Pinpoint the cell where the given text exists, returning its (x, y) midpoint coordinate. 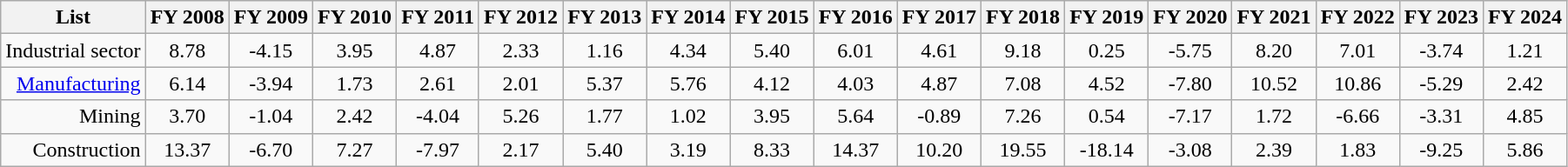
8.78 (187, 50)
1.77 (605, 117)
19.55 (1022, 150)
-3.31 (1441, 117)
FY 2021 (1274, 17)
1.02 (688, 117)
5.64 (855, 117)
-4.15 (271, 50)
3.70 (187, 117)
FY 2009 (271, 17)
-5.75 (1190, 50)
-0.89 (939, 117)
FY 2018 (1022, 17)
-7.80 (1190, 83)
7.27 (354, 150)
4.61 (939, 50)
2.39 (1274, 150)
FY 2012 (520, 17)
13.37 (187, 150)
FY 2022 (1357, 17)
5.26 (520, 117)
FY 2017 (939, 17)
1.72 (1274, 117)
FY 2020 (1190, 17)
FY 2023 (1441, 17)
1.83 (1357, 150)
7.08 (1022, 83)
-7.17 (1190, 117)
2.17 (520, 150)
Industrial sector (73, 50)
-4.04 (439, 117)
5.76 (688, 83)
-1.04 (271, 117)
6.14 (187, 83)
-3.08 (1190, 150)
-18.14 (1107, 150)
8.20 (1274, 50)
-9.25 (1441, 150)
-5.29 (1441, 83)
4.34 (688, 50)
7.26 (1022, 117)
FY 2010 (354, 17)
14.37 (855, 150)
-3.74 (1441, 50)
-6.70 (271, 150)
1.73 (354, 83)
5.37 (605, 83)
0.54 (1107, 117)
FY 2019 (1107, 17)
List (73, 17)
FY 2014 (688, 17)
-3.94 (271, 83)
FY 2008 (187, 17)
FY 2024 (1524, 17)
-6.66 (1357, 117)
-7.97 (439, 150)
4.52 (1107, 83)
10.52 (1274, 83)
7.01 (1357, 50)
2.61 (439, 83)
8.33 (772, 150)
10.20 (939, 150)
9.18 (1022, 50)
4.03 (855, 83)
Construction (73, 150)
2.33 (520, 50)
1.16 (605, 50)
FY 2011 (439, 17)
Mining (73, 117)
4.12 (772, 83)
4.85 (1524, 117)
5.86 (1524, 150)
FY 2015 (772, 17)
2.01 (520, 83)
6.01 (855, 50)
1.21 (1524, 50)
FY 2013 (605, 17)
Manufacturing (73, 83)
FY 2016 (855, 17)
0.25 (1107, 50)
10.86 (1357, 83)
3.19 (688, 150)
